Locate the cell with the specified text and output its [X, Y] center coordinate. 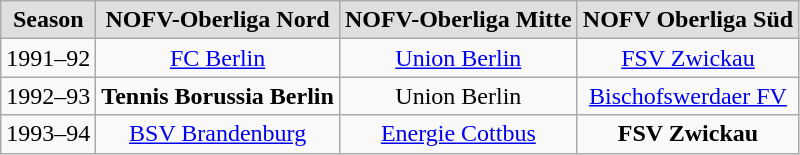
BSV Brandenburg [218, 134]
Tennis Borussia Berlin [218, 96]
Bischofswerdaer FV [688, 96]
1993–94 [48, 134]
Energie Cottbus [458, 134]
1992–93 [48, 96]
NOFV Oberliga Süd [688, 20]
1991–92 [48, 58]
FC Berlin [218, 58]
NOFV-Oberliga Nord [218, 20]
Season [48, 20]
NOFV-Oberliga Mitte [458, 20]
